Output the (x, y) coordinate of the center of the cell containing the given text.  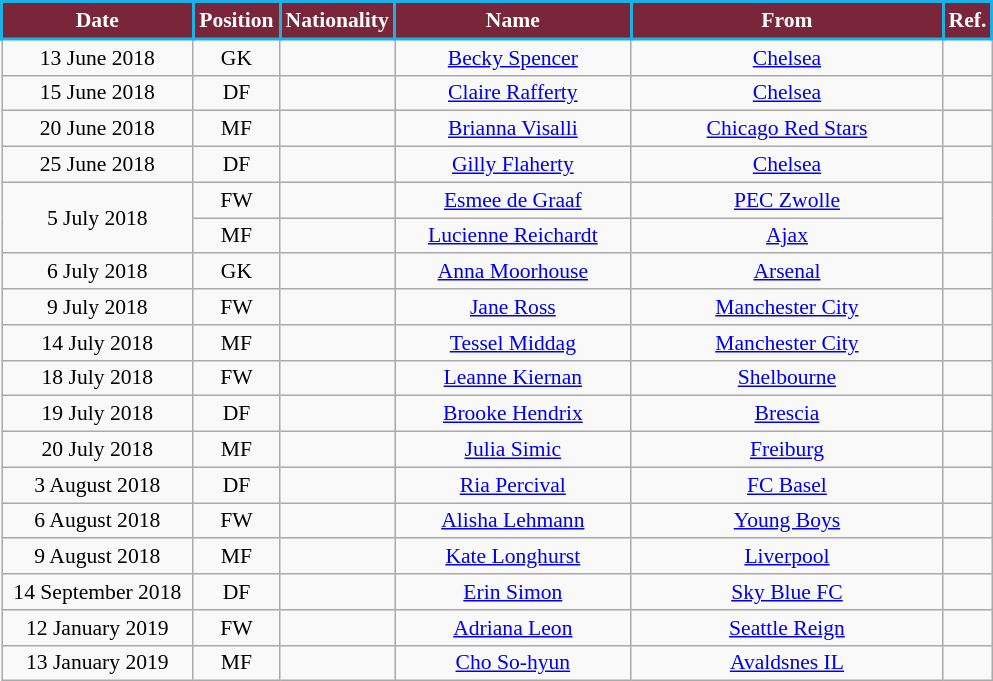
Freiburg (787, 450)
Name (514, 20)
Adriana Leon (514, 628)
Claire Rafferty (514, 93)
14 July 2018 (98, 343)
18 July 2018 (98, 378)
20 July 2018 (98, 450)
Arsenal (787, 272)
Brooke Hendrix (514, 414)
5 July 2018 (98, 218)
Avaldsnes IL (787, 663)
13 January 2019 (98, 663)
Anna Moorhouse (514, 272)
13 June 2018 (98, 57)
6 August 2018 (98, 521)
Shelbourne (787, 378)
Lucienne Reichardt (514, 236)
19 July 2018 (98, 414)
Chicago Red Stars (787, 129)
9 July 2018 (98, 307)
Ria Percival (514, 485)
6 July 2018 (98, 272)
Leanne Kiernan (514, 378)
Jane Ross (514, 307)
12 January 2019 (98, 628)
Brianna Visalli (514, 129)
Brescia (787, 414)
15 June 2018 (98, 93)
Date (98, 20)
Alisha Lehmann (514, 521)
20 June 2018 (98, 129)
3 August 2018 (98, 485)
Seattle Reign (787, 628)
Nationality (338, 20)
9 August 2018 (98, 557)
Tessel Middag (514, 343)
Young Boys (787, 521)
Gilly Flaherty (514, 165)
Julia Simic (514, 450)
25 June 2018 (98, 165)
Position (236, 20)
FC Basel (787, 485)
14 September 2018 (98, 592)
Becky Spencer (514, 57)
From (787, 20)
Erin Simon (514, 592)
Ajax (787, 236)
Cho So-hyun (514, 663)
Esmee de Graaf (514, 200)
PEC Zwolle (787, 200)
Ref. (968, 20)
Sky Blue FC (787, 592)
Liverpool (787, 557)
Kate Longhurst (514, 557)
